Extract the (x, y) coordinate from the center of the cell holding the provided text.  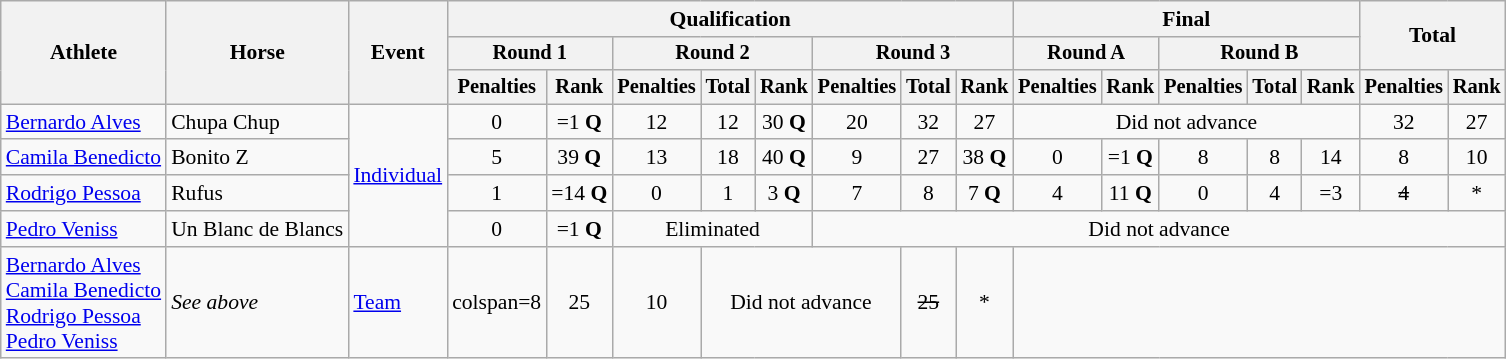
7 (857, 193)
13 (656, 158)
Horse (257, 52)
Chupa Chup (257, 122)
Event (398, 52)
Eliminated (712, 229)
colspan=8 (496, 303)
Athlete (84, 52)
Rufus (257, 193)
=14 Q (579, 193)
Round A (1086, 54)
9 (857, 158)
Round B (1259, 54)
Rodrigo Pessoa (84, 193)
30 Q (784, 122)
7 Q (985, 193)
5 (496, 158)
39 Q (579, 158)
Individual (398, 175)
Bernardo AlvesCamila BenedictoRodrigo PessoaPedro Veniss (84, 303)
Un Blanc de Blancs (257, 229)
18 (728, 158)
38 Q (985, 158)
Round 1 (530, 54)
See above (257, 303)
3 Q (784, 193)
40 Q (784, 158)
=3 (1331, 193)
Bonito Z (257, 158)
Camila Benedicto (84, 158)
Qualification (730, 19)
Pedro Veniss (84, 229)
11 Q (1131, 193)
Team (398, 303)
Final (1186, 19)
14 (1331, 158)
20 (857, 122)
Bernardo Alves (84, 122)
Round 2 (712, 54)
Round 3 (913, 54)
